Find where the given text appears and provide that cell's center as [X, Y] coordinate. 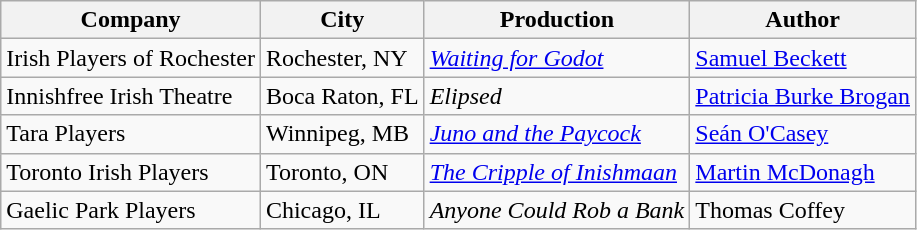
Tara Players [131, 134]
Seán O'Casey [803, 134]
Chicago, IL [342, 210]
Toronto Irish Players [131, 172]
Juno and the Paycock [557, 134]
Production [557, 20]
Elipsed [557, 96]
Rochester, NY [342, 58]
The Cripple of Inishmaan [557, 172]
Thomas Coffey [803, 210]
Waiting for Godot [557, 58]
Boca Raton, FL [342, 96]
Author [803, 20]
Gaelic Park Players [131, 210]
Winnipeg, MB [342, 134]
Patricia Burke Brogan [803, 96]
Company [131, 20]
Samuel Beckett [803, 58]
Irish Players of Rochester [131, 58]
Innishfree Irish Theatre [131, 96]
Anyone Could Rob a Bank [557, 210]
Martin McDonagh [803, 172]
City [342, 20]
Toronto, ON [342, 172]
